Provide the (x, y) coordinate of the cell's center where the given text is located.  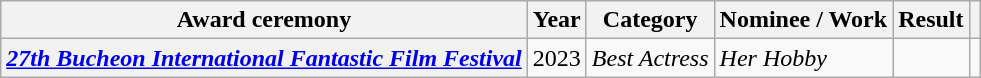
2023 (556, 58)
Nominee / Work (804, 20)
Best Actress (650, 58)
Result (931, 20)
27th Bucheon International Fantastic Film Festival (264, 58)
Her Hobby (804, 58)
Category (650, 20)
Year (556, 20)
Award ceremony (264, 20)
